Find where the given text appears and provide that cell's center as (X, Y) coordinate. 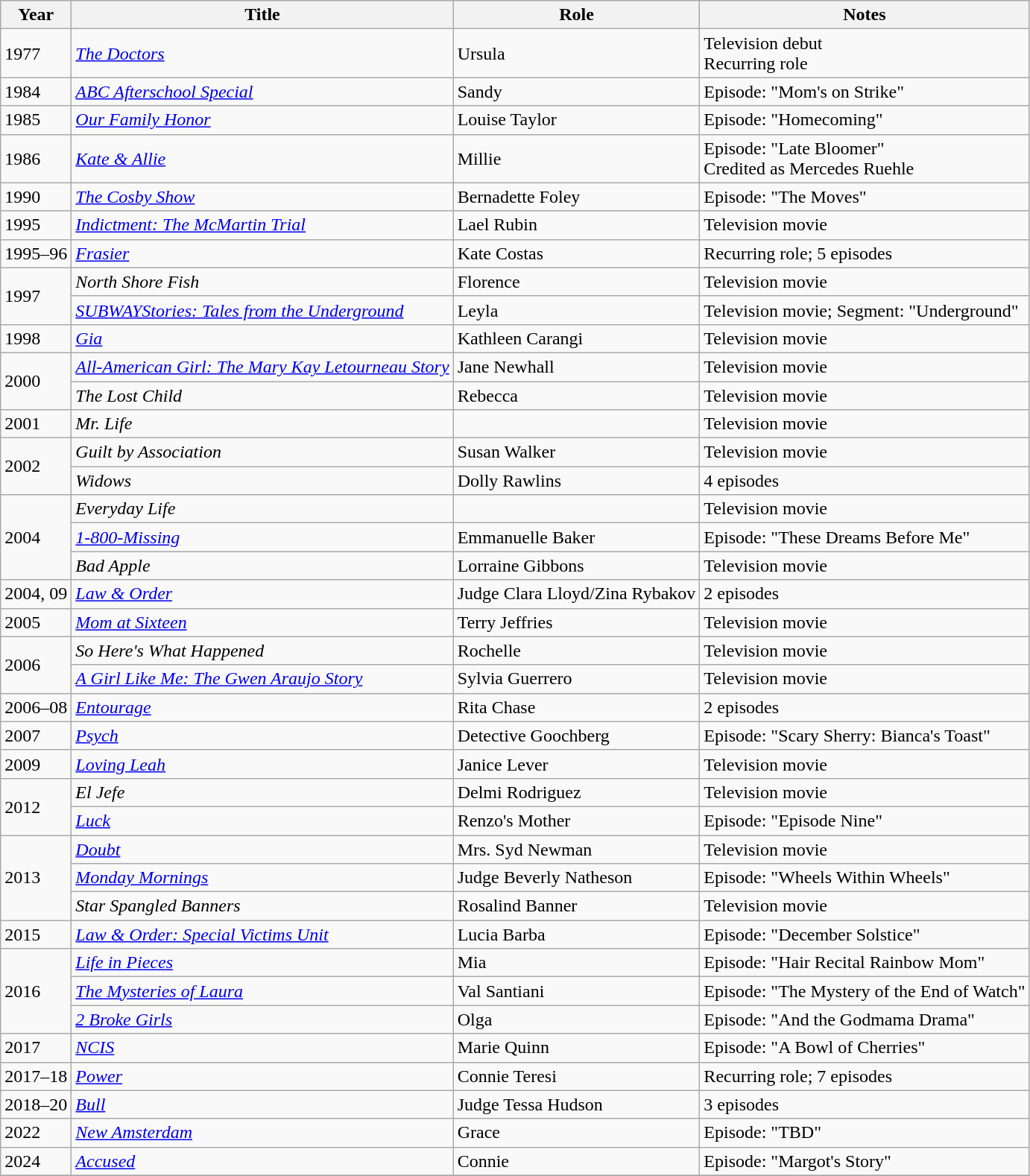
Episode: "Hair Recital Rainbow Mom" (865, 963)
1985 (36, 120)
Lorraine Gibbons (577, 566)
Gia (262, 338)
Our Family Honor (262, 120)
2012 (36, 806)
Louise Taylor (577, 120)
1998 (36, 338)
2005 (36, 622)
Episode: "December Solstice" (865, 935)
2004 (36, 537)
Law & Order: Special Victims Unit (262, 935)
Bernadette Foley (577, 197)
A Girl Like Me: The Gwen Araujo Story (262, 679)
Lael Rubin (577, 225)
Monday Mornings (262, 878)
So Here's What Happened (262, 651)
Mia (577, 963)
Susan Walker (577, 452)
Kate Costas (577, 253)
Episode: "Wheels Within Wheels" (865, 878)
2022 (36, 1133)
Luck (262, 821)
2018–20 (36, 1104)
SUBWAYStories: Tales from the Underground (262, 310)
Bull (262, 1104)
Leyla (577, 310)
The Mysteries of Laura (262, 991)
Judge Tessa Hudson (577, 1104)
1-800-Missing (262, 537)
Psych (262, 736)
2013 (36, 877)
1986 (36, 158)
2002 (36, 467)
Rosalind Banner (577, 906)
Connie Teresi (577, 1076)
Lucia Barba (577, 935)
Grace (577, 1133)
Television movie; Segment: "Underground" (865, 310)
1995 (36, 225)
Emmanuelle Baker (577, 537)
2 Broke Girls (262, 1019)
Episode: "A Bowl of Cherries" (865, 1048)
Terry Jeffries (577, 622)
2015 (36, 935)
Power (262, 1076)
Notes (865, 15)
2009 (36, 764)
Star Spangled Banners (262, 906)
2006–08 (36, 707)
2006 (36, 665)
Judge Clara Lloyd/Zina Rybakov (577, 594)
Olga (577, 1019)
Bad Apple (262, 566)
Widows (262, 481)
Recurring role; 7 episodes (865, 1076)
Detective Goochberg (577, 736)
Mrs. Syd Newman (577, 849)
Rochelle (577, 651)
Indictment: The McMartin Trial (262, 225)
Law & Order (262, 594)
The Cosby Show (262, 197)
Life in Pieces (262, 963)
Judge Beverly Natheson (577, 878)
Episode: "And the Godmama Drama" (865, 1019)
Mr. Life (262, 424)
Rebecca (577, 396)
Kathleen Carangi (577, 338)
2007 (36, 736)
1984 (36, 92)
Television debut Recurring role (865, 54)
Delmi Rodriguez (577, 792)
Role (577, 15)
Florence (577, 282)
2004, 09 (36, 594)
Mom at Sixteen (262, 622)
Entourage (262, 707)
Doubt (262, 849)
Ursula (577, 54)
The Lost Child (262, 396)
North Shore Fish (262, 282)
3 episodes (865, 1104)
Episode: "Margot's Story" (865, 1161)
Episode: "These Dreams Before Me" (865, 537)
1997 (36, 296)
Val Santiani (577, 991)
Sylvia Guerrero (577, 679)
ABC Afterschool Special (262, 92)
2017 (36, 1048)
2024 (36, 1161)
Episode: "Late Bloomer" Credited as Mercedes Ruehle (865, 158)
Rita Chase (577, 707)
Loving Leah (262, 764)
Marie Quinn (577, 1048)
Sandy (577, 92)
2017–18 (36, 1076)
Connie (577, 1161)
Year (36, 15)
Renzo's Mother (577, 821)
NCIS (262, 1048)
Janice Lever (577, 764)
Episode: "Homecoming" (865, 120)
Title (262, 15)
Kate & Allie (262, 158)
Episode: "The Moves" (865, 197)
Episode: "TBD" (865, 1133)
4 episodes (865, 481)
1977 (36, 54)
The Doctors (262, 54)
All-American Girl: The Mary Kay Letourneau Story (262, 367)
1995–96 (36, 253)
Recurring role; 5 episodes (865, 253)
Episode: "The Mystery of the End of Watch" (865, 991)
Millie (577, 158)
2016 (36, 991)
El Jefe (262, 792)
Dolly Rawlins (577, 481)
Jane Newhall (577, 367)
Everyday Life (262, 509)
Episode: "Episode Nine" (865, 821)
New Amsterdam (262, 1133)
2001 (36, 424)
Frasier (262, 253)
Accused (262, 1161)
Guilt by Association (262, 452)
1990 (36, 197)
Episode: "Scary Sherry: Bianca's Toast" (865, 736)
Episode: "Mom's on Strike" (865, 92)
2000 (36, 381)
